Determine the [X, Y] coordinate at the center of the cell enclosing the given text.  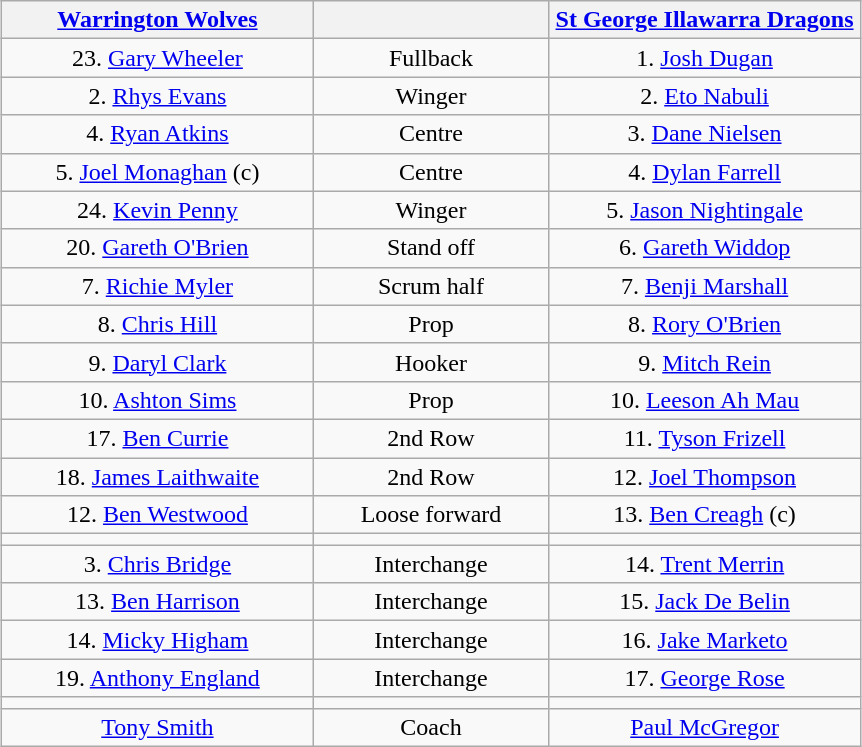
13. Ben Harrison [158, 602]
Paul McGregor [704, 727]
9. Daryl Clark [158, 362]
14. Micky Higham [158, 640]
17. George Rose [704, 678]
20. Gareth O'Brien [158, 248]
18. James Laithwaite [158, 477]
1. Josh Dugan [704, 58]
3. Dane Nielsen [704, 134]
16. Jake Marketo [704, 640]
7. Benji Marshall [704, 286]
Coach [431, 727]
2. Rhys Evans [158, 96]
6. Gareth Widdop [704, 248]
12. Joel Thompson [704, 477]
10. Leeson Ah Mau [704, 400]
Loose forward [431, 515]
8. Rory O'Brien [704, 324]
11. Tyson Frizell [704, 438]
4. Dylan Farrell [704, 172]
5. Joel Monaghan (c) [158, 172]
17. Ben Currie [158, 438]
8. Chris Hill [158, 324]
19. Anthony England [158, 678]
St George Illawarra Dragons [704, 20]
7. Richie Myler [158, 286]
Stand off [431, 248]
2. Eto Nabuli [704, 96]
Fullback [431, 58]
10. Ashton Sims [158, 400]
Tony Smith [158, 727]
Warrington Wolves [158, 20]
15. Jack De Belin [704, 602]
23. Gary Wheeler [158, 58]
Hooker [431, 362]
24. Kevin Penny [158, 210]
13. Ben Creagh (c) [704, 515]
5. Jason Nightingale [704, 210]
12. Ben Westwood [158, 515]
3. Chris Bridge [158, 564]
9. Mitch Rein [704, 362]
4. Ryan Atkins [158, 134]
14. Trent Merrin [704, 564]
Scrum half [431, 286]
